Scan for the cell matching the given text and deliver its [x, y] coordinate at center. 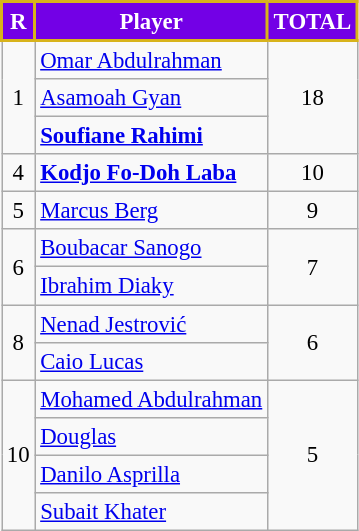
Danilo Asprilla [152, 474]
18 [313, 98]
Kodjo Fo-Doh Laba [152, 173]
4 [18, 173]
Marcus Berg [152, 211]
Caio Lucas [152, 361]
Omar Abdulrahman [152, 60]
Asamoah Gyan [152, 98]
TOTAL [313, 22]
Mohamed Abdulrahman [152, 399]
Douglas [152, 436]
7 [313, 268]
Ibrahim Diaky [152, 286]
Boubacar Sanogo [152, 249]
Soufiane Rahimi [152, 136]
Nenad Jestrović [152, 324]
8 [18, 342]
Player [152, 22]
9 [313, 211]
Subait Khater [152, 512]
R [18, 22]
1 [18, 98]
